Search for the cell housing the specified text and yield its (X, Y) center coordinate. 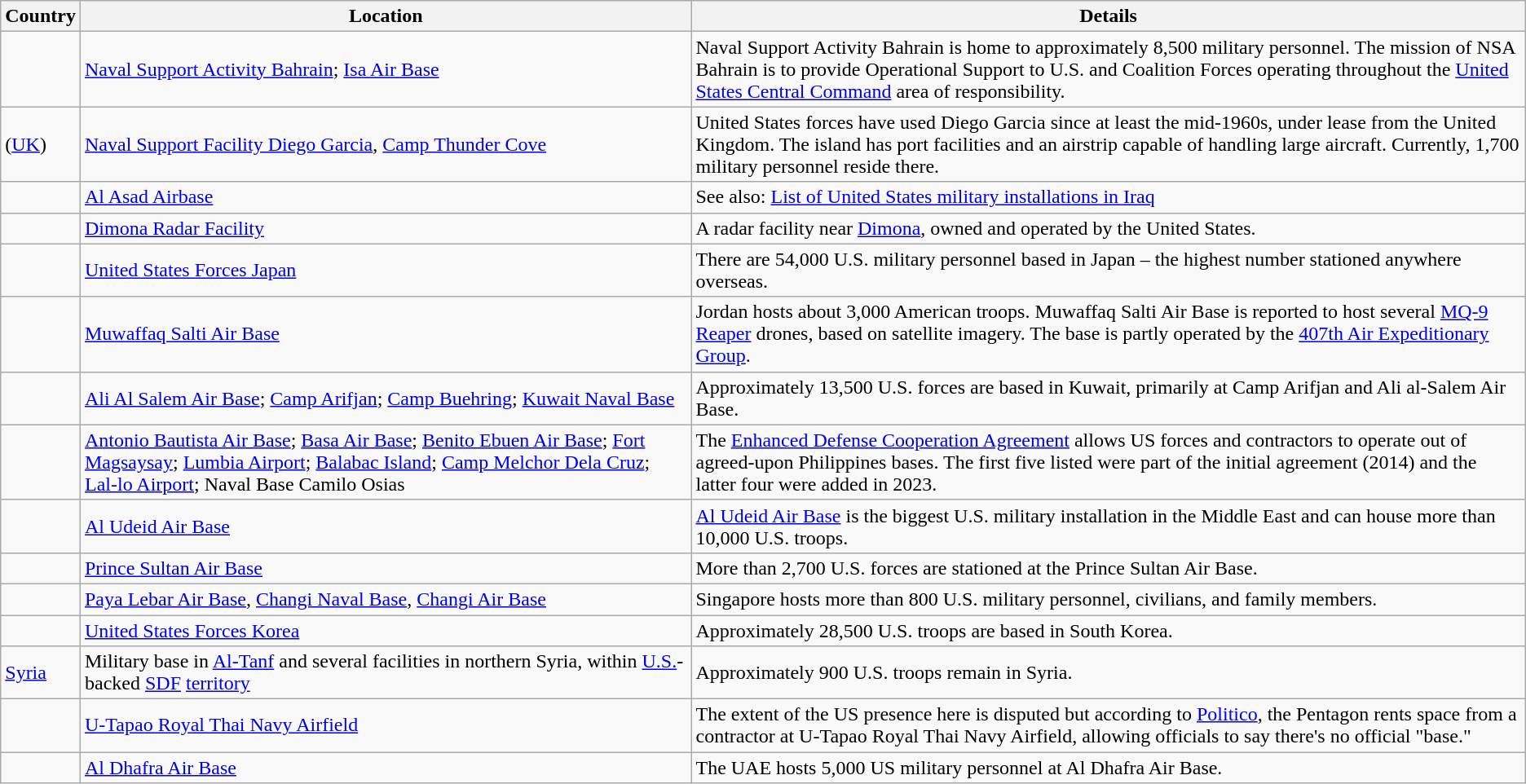
A radar facility near Dimona, owned and operated by the United States. (1109, 228)
Prince Sultan Air Base (385, 568)
Paya Lebar Air Base, Changi Naval Base, Changi Air Base (385, 599)
Al Dhafra Air Base (385, 768)
United States Forces Korea (385, 630)
Al Udeid Air Base is the biggest U.S. military installation in the Middle East and can house more than 10,000 U.S. troops. (1109, 526)
U-Tapao Royal Thai Navy Airfield (385, 725)
Approximately 13,500 U.S. forces are based in Kuwait, primarily at Camp Arifjan and Ali al-Salem Air Base. (1109, 398)
Singapore hosts more than 800 U.S. military personnel, civilians, and family members. (1109, 599)
Ali Al Salem Air Base; Camp Arifjan; Camp Buehring; Kuwait Naval Base (385, 398)
Approximately 28,500 U.S. troops are based in South Korea. (1109, 630)
Syria (41, 673)
Al Udeid Air Base (385, 526)
Dimona Radar Facility (385, 228)
More than 2,700 U.S. forces are stationed at the Prince Sultan Air Base. (1109, 568)
Location (385, 16)
Muwaffaq Salti Air Base (385, 334)
United States Forces Japan (385, 271)
(UK) (41, 144)
Military base in Al-Tanf and several facilities in northern Syria, within U.S.-backed SDF territory (385, 673)
Naval Support Activity Bahrain; Isa Air Base (385, 69)
See also: List of United States military installations in Iraq (1109, 197)
There are 54,000 U.S. military personnel based in Japan – the highest number stationed anywhere overseas. (1109, 271)
Details (1109, 16)
Al Asad Airbase (385, 197)
Country (41, 16)
Approximately 900 U.S. troops remain in Syria. (1109, 673)
The UAE hosts 5,000 US military personnel at Al Dhafra Air Base. (1109, 768)
Naval Support Facility Diego Garcia, Camp Thunder Cove (385, 144)
